Output the [X, Y] coordinate of the center of the cell containing the given text.  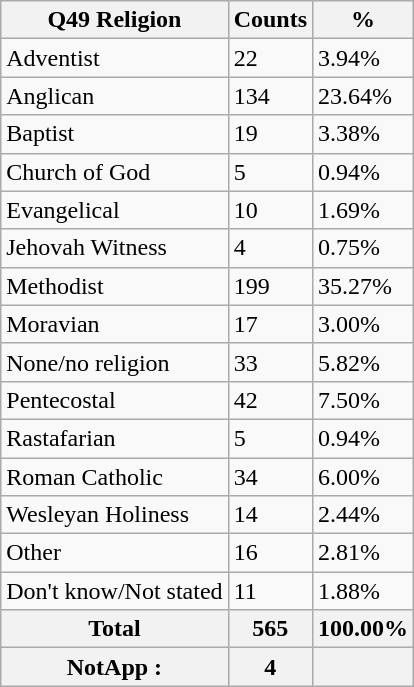
35.27% [364, 286]
10 [270, 210]
Total [114, 629]
Other [114, 553]
Rastafarian [114, 438]
17 [270, 324]
Pentecostal [114, 400]
5.82% [364, 362]
NotApp : [114, 667]
Baptist [114, 134]
11 [270, 591]
% [364, 20]
Q49 Religion [114, 20]
0.75% [364, 248]
199 [270, 286]
565 [270, 629]
33 [270, 362]
23.64% [364, 96]
42 [270, 400]
3.38% [364, 134]
1.69% [364, 210]
Don't know/Not stated [114, 591]
Anglican [114, 96]
6.00% [364, 477]
Adventist [114, 58]
Roman Catholic [114, 477]
2.81% [364, 553]
34 [270, 477]
3.00% [364, 324]
Church of God [114, 172]
14 [270, 515]
100.00% [364, 629]
None/no religion [114, 362]
Evangelical [114, 210]
Jehovah Witness [114, 248]
16 [270, 553]
19 [270, 134]
134 [270, 96]
3.94% [364, 58]
Wesleyan Holiness [114, 515]
Counts [270, 20]
2.44% [364, 515]
7.50% [364, 400]
Methodist [114, 286]
22 [270, 58]
Moravian [114, 324]
1.88% [364, 591]
